Determine the (x, y) coordinate at the center of the cell enclosing the given text.  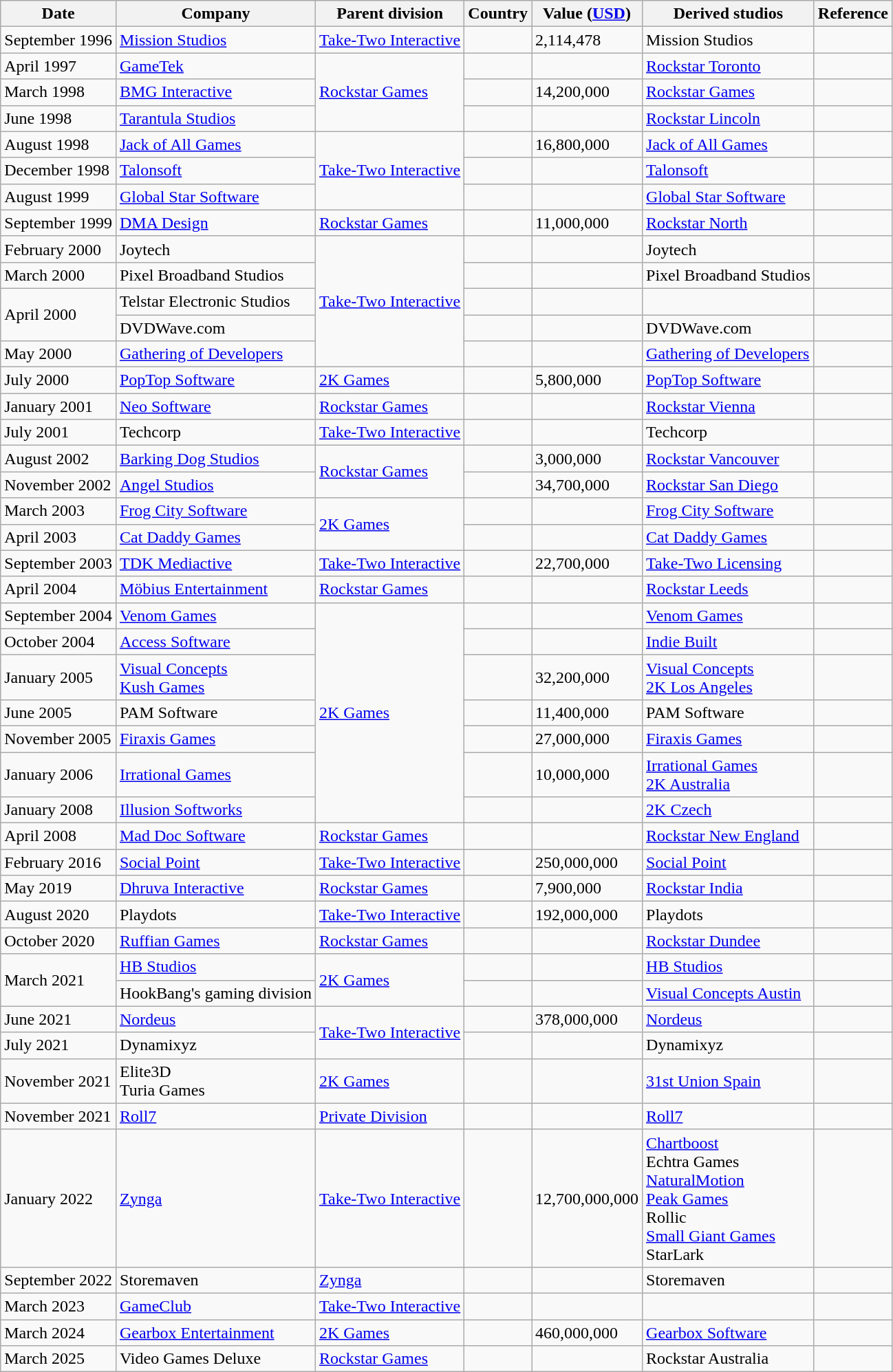
11,400,000 (586, 712)
7,900,000 (586, 889)
Rockstar Dundee (729, 941)
January 2001 (58, 406)
GameTek (215, 66)
Elite3D Turia Games (215, 1081)
Reference (853, 14)
July 2001 (58, 433)
HookBang's gaming division (215, 993)
August 1999 (58, 197)
Value (USD) (586, 14)
32,200,000 (586, 677)
May 2019 (58, 889)
Rockstar Vancouver (729, 459)
October 2020 (58, 941)
Parent division (390, 14)
3,000,000 (586, 459)
Telstar Electronic Studios (215, 301)
BMG Interactive (215, 92)
September 2003 (58, 563)
April 1997 (58, 66)
Barking Dog Studios (215, 459)
September 1999 (58, 223)
January 2022 (58, 1198)
27,000,000 (586, 739)
Private Division (390, 1116)
Irrational Games (215, 774)
June 1998 (58, 118)
Irrational Games 2K Australia (729, 774)
Company (215, 14)
Derived studios (729, 14)
March 2023 (58, 1306)
June 2005 (58, 712)
September 1996 (58, 40)
192,000,000 (586, 915)
March 1998 (58, 92)
September 2022 (58, 1280)
12,700,000,000 (586, 1198)
August 2002 (58, 459)
378,000,000 (586, 1019)
Date (58, 14)
Neo Software (215, 406)
460,000,000 (586, 1332)
31st Union Spain (729, 1081)
Video Games Deluxe (215, 1359)
Ruffian Games (215, 941)
November 2005 (58, 739)
Rockstar New England (729, 836)
October 2004 (58, 642)
March 2003 (58, 511)
November 2002 (58, 485)
Country (498, 14)
Gearbox Entertainment (215, 1332)
Visual Concepts Kush Games (215, 677)
March 2021 (58, 980)
TDK Mediactive (215, 563)
34,700,000 (586, 485)
January 2006 (58, 774)
14,200,000 (586, 92)
16,800,000 (586, 144)
July 2000 (58, 380)
Rockstar North (729, 223)
February 2016 (58, 862)
Visual Concepts Austin (729, 993)
May 2000 (58, 354)
Gearbox Software (729, 1332)
Angel Studios (215, 485)
August 2020 (58, 915)
June 2021 (58, 1019)
Dhruva Interactive (215, 889)
Illusion Softworks (215, 810)
2,114,478 (586, 40)
April 2008 (58, 836)
Rockstar Vienna (729, 406)
10,000,000 (586, 774)
December 1998 (58, 171)
Access Software (215, 642)
July 2021 (58, 1045)
March 2025 (58, 1359)
April 2000 (58, 314)
Rockstar Lincoln (729, 118)
February 2000 (58, 249)
April 2004 (58, 589)
Möbius Entertainment (215, 589)
Visual Concepts 2K Los Angeles (729, 677)
March 2000 (58, 275)
Mad Doc Software (215, 836)
Tarantula Studios (215, 118)
Rockstar Australia (729, 1359)
DMA Design (215, 223)
Rockstar India (729, 889)
Rockstar Leeds (729, 589)
2K Czech (729, 810)
Take-Two Licensing (729, 563)
5,800,000 (586, 380)
January 2008 (58, 810)
Rockstar Toronto (729, 66)
22,700,000 (586, 563)
Indie Built (729, 642)
250,000,000 (586, 862)
January 2005 (58, 677)
GameClub (215, 1306)
March 2024 (58, 1332)
Chartboost Echtra Games NaturalMotion Peak Games Rollic Small Giant Games StarLark (729, 1198)
April 2003 (58, 537)
11,000,000 (586, 223)
August 1998 (58, 144)
September 2004 (58, 616)
Rockstar San Diego (729, 485)
